From the cell containing the given text, extract its center point as (X, Y) coordinate. 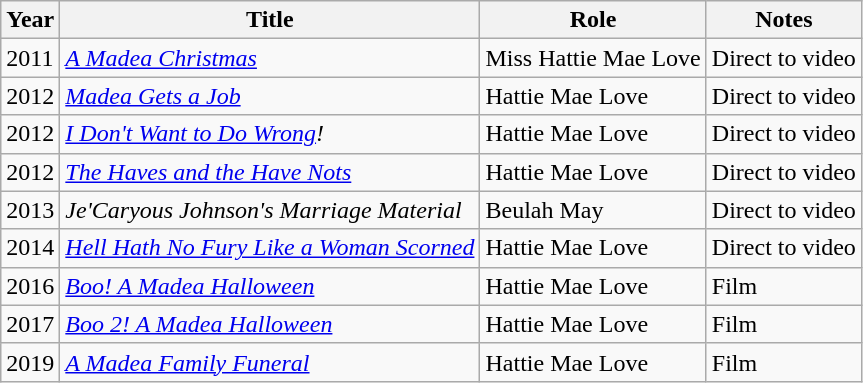
2014 (30, 248)
2011 (30, 58)
2016 (30, 286)
Je'Caryous Johnson's Marriage Material (270, 210)
A Madea Family Funeral (270, 362)
2019 (30, 362)
The Haves and the Have Nots (270, 172)
Madea Gets a Job (270, 96)
I Don't Want to Do Wrong! (270, 134)
Role (593, 20)
Beulah May (593, 210)
Boo 2! A Madea Halloween (270, 324)
Title (270, 20)
Notes (784, 20)
A Madea Christmas (270, 58)
2013 (30, 210)
Boo! A Madea Halloween (270, 286)
Year (30, 20)
Miss Hattie Mae Love (593, 58)
2017 (30, 324)
Hell Hath No Fury Like a Woman Scorned (270, 248)
